For the text-containing cell, return its midpoint in [x, y] coordinate format. 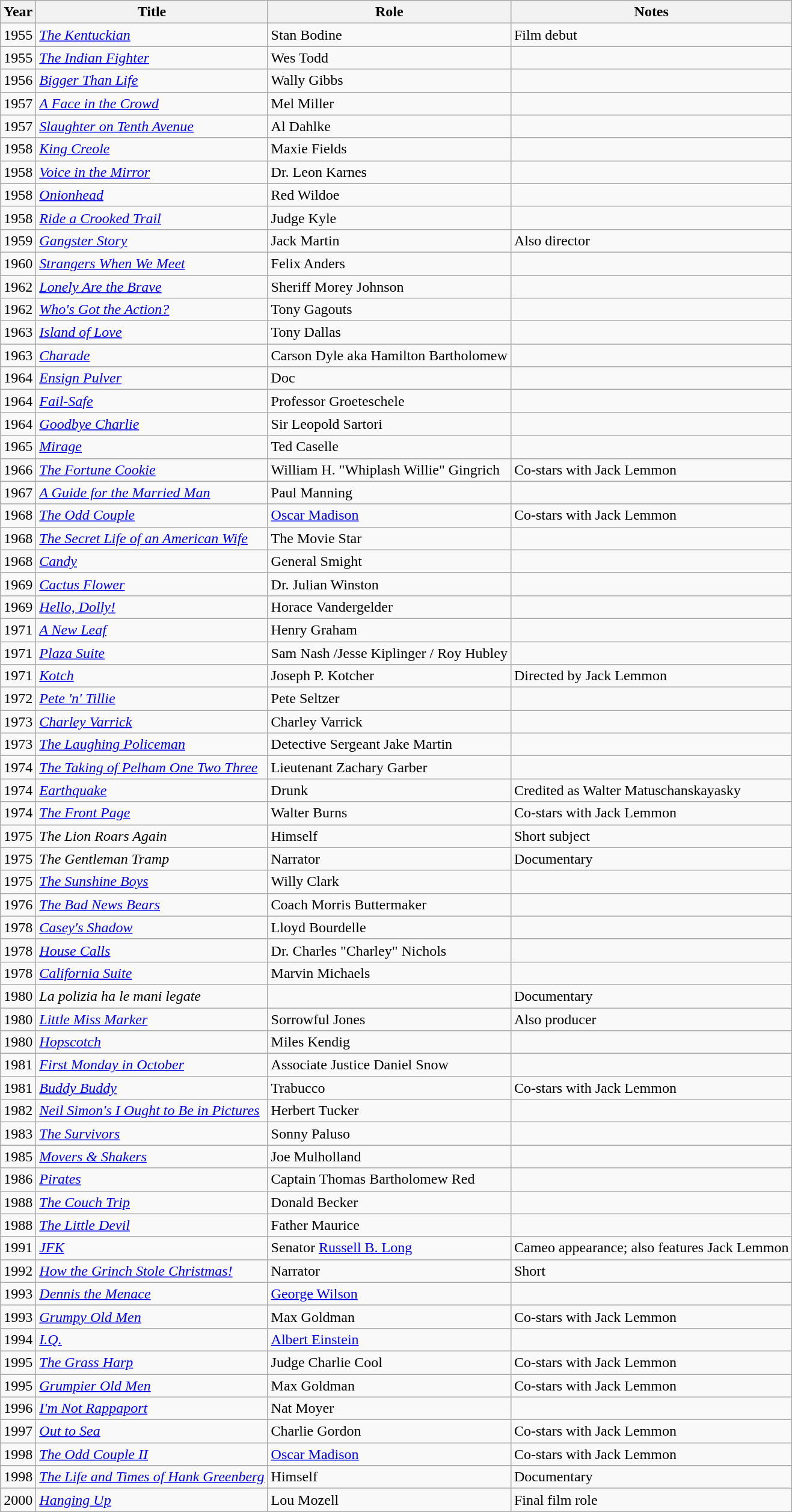
Grumpier Old Men [152, 1385]
Pete Seltzer [389, 699]
Charlie Gordon [389, 1431]
The Odd Couple [152, 515]
Also director [651, 241]
1996 [18, 1409]
Notes [651, 12]
1991 [18, 1248]
Mirage [152, 447]
1965 [18, 447]
1976 [18, 905]
1967 [18, 493]
Carson Dyle aka Hamilton Bartholomew [389, 355]
Red Wildoe [389, 195]
Hello, Dolly! [152, 607]
Trabucco [389, 1088]
The Indian Fighter [152, 58]
Paul Manning [389, 493]
Cactus Flower [152, 584]
Horace Vandergelder [389, 607]
Casey's Shadow [152, 927]
The Sunshine Boys [152, 882]
Candy [152, 561]
Henry Graham [389, 630]
Onionhead [152, 195]
Title [152, 12]
The Secret Life of an American Wife [152, 538]
Marvin Michaels [389, 973]
Dr. Julian Winston [389, 584]
1972 [18, 699]
Fail-Safe [152, 401]
Voice in the Mirror [152, 172]
William H. "Whiplash Willie" Gingrich [389, 470]
Little Miss Marker [152, 1019]
California Suite [152, 973]
Pete 'n' Tillie [152, 699]
Wes Todd [389, 58]
George Wilson [389, 1294]
Mel Miller [389, 103]
Sorrowful Jones [389, 1019]
How the Grinch Stole Christmas! [152, 1271]
Ride a Crooked Trail [152, 218]
The Odd Couple II [152, 1454]
Grumpy Old Men [152, 1317]
The Front Page [152, 813]
Judge Kyle [389, 218]
Herbert Tucker [389, 1111]
Out to Sea [152, 1431]
1959 [18, 241]
Credited as Walter Matuschanskayasky [651, 790]
Plaza Suite [152, 653]
Short subject [651, 836]
Al Dahlke [389, 126]
House Calls [152, 950]
Year [18, 12]
The Fortune Cookie [152, 470]
Joe Mulholland [389, 1157]
The Bad News Bears [152, 905]
Neil Simon's I Ought to Be in Pictures [152, 1111]
I'm Not Rappaport [152, 1409]
Donald Becker [389, 1202]
Ensign Pulver [152, 378]
The Couch Trip [152, 1202]
Albert Einstein [389, 1339]
A Guide for the Married Man [152, 493]
Sam Nash /Jesse Kiplinger / Roy Hubley [389, 653]
Who's Got the Action? [152, 310]
Bigger Than Life [152, 81]
Maxie Fields [389, 149]
Lonely Are the Brave [152, 287]
Lieutenant Zachary Garber [389, 767]
Ted Caselle [389, 447]
Stan Bodine [389, 35]
A Face in the Crowd [152, 103]
1997 [18, 1431]
Earthquake [152, 790]
Charade [152, 355]
Nat Moyer [389, 1409]
Joseph P. Kotcher [389, 676]
Directed by Jack Lemmon [651, 676]
I.Q. [152, 1339]
Cameo appearance; also features Jack Lemmon [651, 1248]
Captain Thomas Bartholomew Red [389, 1179]
Doc [389, 378]
Dennis the Menace [152, 1294]
The Lion Roars Again [152, 836]
Buddy Buddy [152, 1088]
1966 [18, 470]
Jack Martin [389, 241]
1960 [18, 263]
2000 [18, 1500]
JFK [152, 1248]
The Grass Harp [152, 1362]
King Creole [152, 149]
Tony Dallas [389, 333]
Coach Morris Buttermaker [389, 905]
La polizia ha le mani legate [152, 996]
Hanging Up [152, 1500]
Senator Russell B. Long [389, 1248]
Slaughter on Tenth Avenue [152, 126]
The Little Devil [152, 1225]
Sir Leopold Sartori [389, 424]
Willy Clark [389, 882]
Also producer [651, 1019]
Wally Gibbs [389, 81]
Strangers When We Meet [152, 263]
Sonny Paluso [389, 1134]
First Monday in October [152, 1065]
Walter Burns [389, 813]
General Smight [389, 561]
1986 [18, 1179]
Dr. Leon Karnes [389, 172]
Tony Gagouts [389, 310]
The Survivors [152, 1134]
The Life and Times of Hank Greenberg [152, 1477]
Sheriff Morey Johnson [389, 287]
1982 [18, 1111]
Lou Mozell [389, 1500]
Film debut [651, 35]
Lloyd Bourdelle [389, 927]
1985 [18, 1157]
Kotch [152, 676]
1994 [18, 1339]
Role [389, 12]
Movers & Shakers [152, 1157]
Dr. Charles "Charley" Nichols [389, 950]
Pirates [152, 1179]
Drunk [389, 790]
Gangster Story [152, 241]
Island of Love [152, 333]
Goodbye Charlie [152, 424]
The Movie Star [389, 538]
Hopscotch [152, 1042]
1956 [18, 81]
Final film role [651, 1500]
Father Maurice [389, 1225]
The Taking of Pelham One Two Three [152, 767]
The Laughing Policeman [152, 745]
The Gentleman Tramp [152, 859]
Miles Kendig [389, 1042]
Professor Groeteschele [389, 401]
Detective Sergeant Jake Martin [389, 745]
Judge Charlie Cool [389, 1362]
1983 [18, 1134]
1992 [18, 1271]
The Kentuckian [152, 35]
A New Leaf [152, 630]
Associate Justice Daniel Snow [389, 1065]
Felix Anders [389, 263]
Short [651, 1271]
